Find where the given text appears and provide that cell's center as [x, y] coordinate. 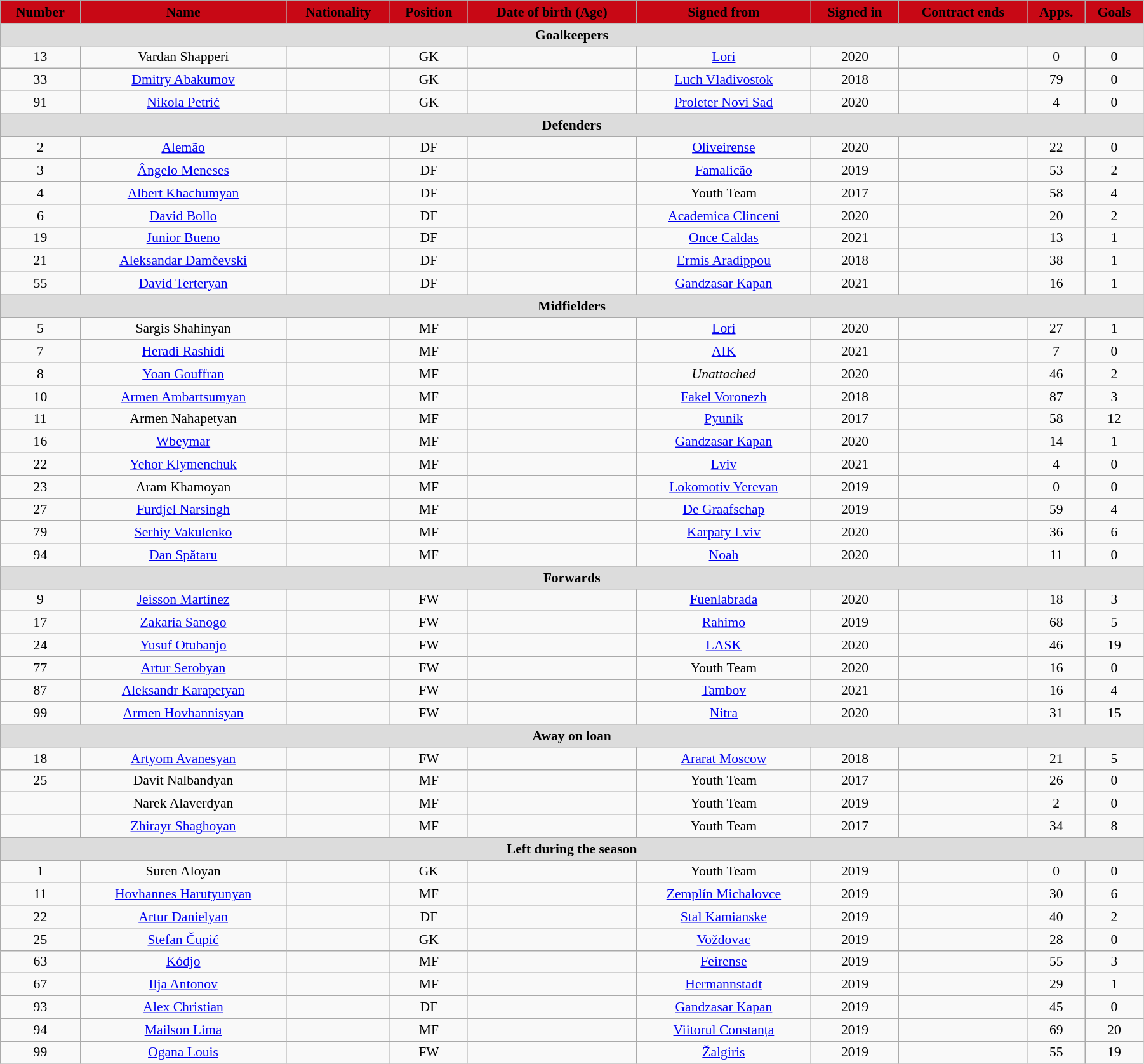
Lviv [724, 465]
Karpaty Lviv [724, 533]
Contract ends [963, 12]
53 [1056, 171]
Left during the season [572, 849]
Mailson Lima [183, 1030]
Kódjo [183, 962]
Dan Spătaru [183, 555]
68 [1056, 623]
Nitra [724, 714]
LASK [724, 646]
12 [1115, 419]
Zemplín Michalovce [724, 894]
Nikola Petrić [183, 103]
Voždovac [724, 940]
Yoan Gouffran [183, 374]
40 [1056, 917]
Midfielders [572, 306]
Goalkeepers [572, 35]
Davit Nalbandyan [183, 781]
De Graafschap [724, 510]
Fuenlabrada [724, 600]
28 [1056, 940]
Lokomotiv Yerevan [724, 487]
38 [1056, 261]
Rahimo [724, 623]
Serhiy Vakulenko [183, 533]
Forwards [572, 578]
Ermis Aradippou [724, 261]
Position [429, 12]
Dmitry Abakumov [183, 80]
Narek Alaverdyan [183, 804]
Žalgiris [724, 1053]
Artyom Avanesyan [183, 759]
Armen Hovhannisyan [183, 714]
Viitorul Constanța [724, 1030]
Ângelo Meneses [183, 171]
Signed in [855, 12]
Proleter Novi Sad [724, 103]
Aleksandar Damčevski [183, 261]
Oliveirense [724, 148]
Vardan Shapperi [183, 57]
24 [41, 646]
30 [1056, 894]
Zhirayr Shaghoyan [183, 827]
Famalicão [724, 171]
Sargis Shahinyan [183, 329]
Academica Clinceni [724, 216]
Yusuf Otubanjo [183, 646]
Date of birth (Age) [552, 12]
Yehor Klymenchuk [183, 465]
AIK [724, 352]
Luch Vladivostok [724, 80]
Wbeymar [183, 442]
Suren Aloyan [183, 872]
Armen Nahapetyan [183, 419]
Goals [1115, 12]
10 [41, 397]
15 [1115, 714]
14 [1056, 442]
Ilja Antonov [183, 985]
77 [41, 668]
Ogana Louis [183, 1053]
17 [41, 623]
Armen Ambartsumyan [183, 397]
26 [1056, 781]
45 [1056, 1007]
91 [41, 103]
Hovhannes Harutyunyan [183, 894]
Hermannstadt [724, 985]
Ararat Moscow [724, 759]
Number [41, 12]
31 [1056, 714]
63 [41, 962]
Zakaria Sanogo [183, 623]
Artur Danielyan [183, 917]
23 [41, 487]
Tambov [724, 691]
Defenders [572, 125]
Aleksandr Karapetyan [183, 691]
29 [1056, 985]
Jeisson Martínez [183, 600]
Apps. [1056, 12]
Stefan Čupić [183, 940]
Noah [724, 555]
Stal Kamianske [724, 917]
David Terteryan [183, 284]
33 [41, 80]
Artur Serobyan [183, 668]
34 [1056, 827]
Furdjel Narsingh [183, 510]
Away on loan [572, 736]
Alex Christian [183, 1007]
Unattached [724, 374]
Once Caldas [724, 238]
Heradi Rashidi [183, 352]
Pyunik [724, 419]
Albert Khachumyan [183, 193]
Feirense [724, 962]
59 [1056, 510]
36 [1056, 533]
69 [1056, 1030]
Fakel Voronezh [724, 397]
Name [183, 12]
David Bollo [183, 216]
Alemão [183, 148]
Junior Bueno [183, 238]
67 [41, 985]
Signed from [724, 12]
93 [41, 1007]
9 [41, 600]
Nationality [338, 12]
Aram Khamoyan [183, 487]
